Scan for the cell matching the given text and deliver its [x, y] coordinate at center. 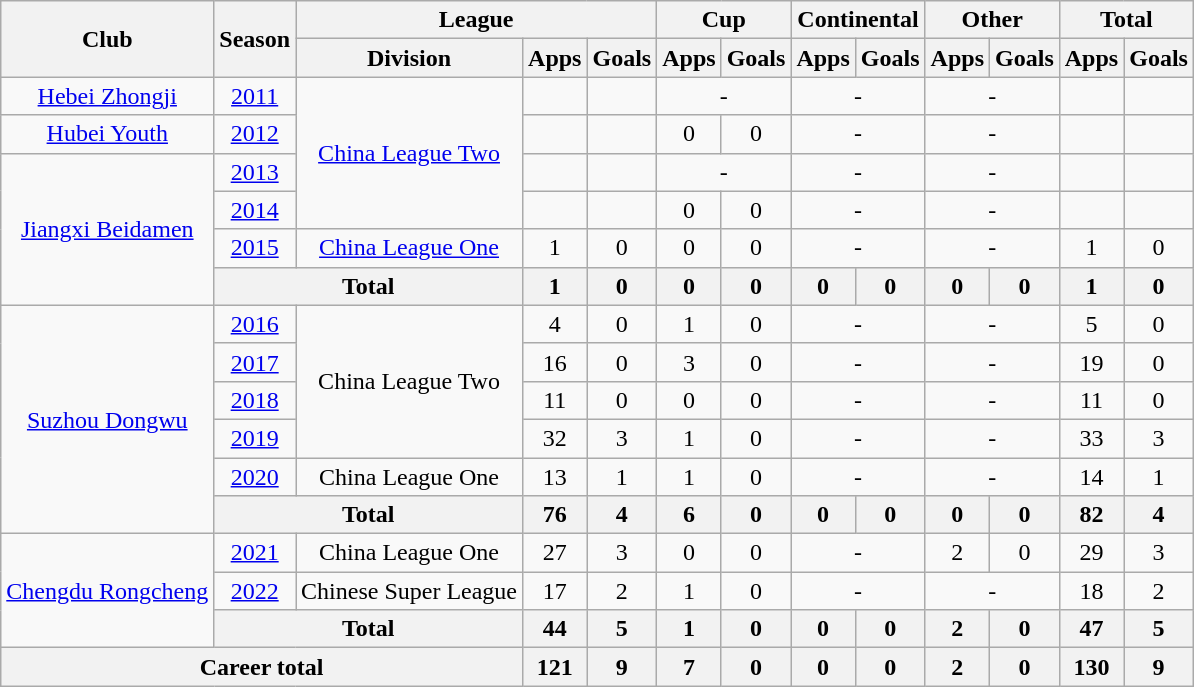
Hebei Zhongji [108, 96]
19 [1091, 362]
Cup [724, 20]
2018 [255, 400]
130 [1091, 667]
Chinese Super League [410, 591]
16 [555, 362]
2017 [255, 362]
2015 [255, 248]
17 [555, 591]
Suzhou Dongwu [108, 419]
Continental [858, 20]
7 [689, 667]
2014 [255, 210]
18 [1091, 591]
Season [255, 39]
47 [1091, 629]
Hubei Youth [108, 134]
Jiangxi Beidamen [108, 229]
32 [555, 438]
2020 [255, 477]
2019 [255, 438]
Division [410, 58]
82 [1091, 515]
44 [555, 629]
Chengdu Rongcheng [108, 591]
33 [1091, 438]
Club [108, 39]
29 [1091, 553]
2012 [255, 134]
Career total [262, 667]
2013 [255, 172]
2022 [255, 591]
76 [555, 515]
2011 [255, 96]
Other [992, 20]
2021 [255, 553]
121 [555, 667]
2016 [255, 324]
27 [555, 553]
6 [689, 515]
13 [555, 477]
League [476, 20]
14 [1091, 477]
